Scan for the cell matching the given text and deliver its (X, Y) coordinate at center. 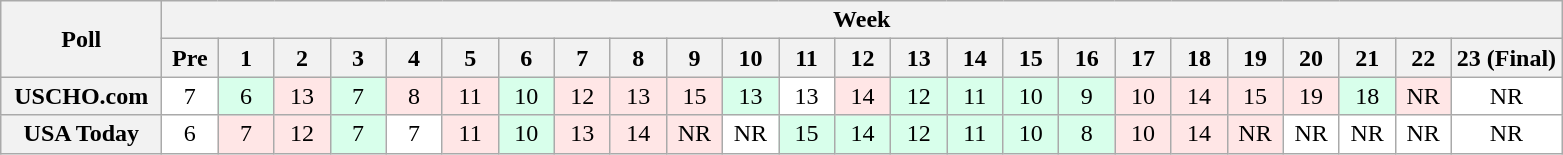
22 (1423, 58)
USCHO.com (82, 96)
Pre (190, 58)
Week (862, 20)
16 (1087, 58)
Poll (82, 39)
23 (Final) (1506, 58)
21 (1367, 58)
USA Today (82, 134)
2 (302, 58)
4 (414, 58)
5 (470, 58)
20 (1311, 58)
17 (1143, 58)
1 (246, 58)
3 (358, 58)
